Output the [x, y] coordinate of the center of the cell containing the given text.  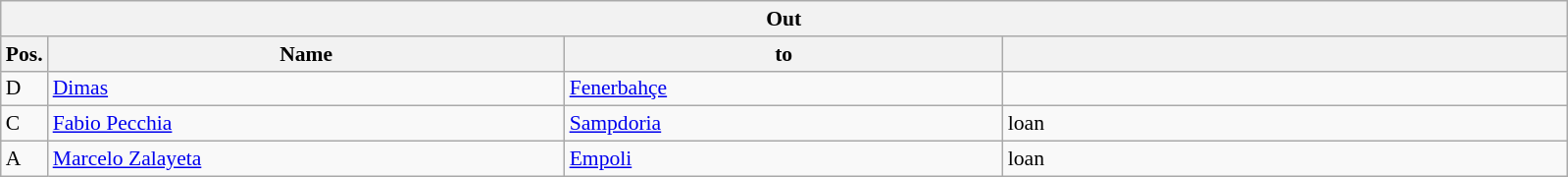
Empoli [784, 159]
Name [306, 54]
C [25, 124]
D [25, 88]
Fabio Pecchia [306, 124]
Fenerbahçe [784, 88]
Dimas [306, 88]
A [25, 159]
Out [784, 19]
Pos. [25, 54]
to [784, 54]
Sampdoria [784, 124]
Marcelo Zalayeta [306, 159]
